Detect which cell encompasses the target text, then output its (x, y) center coordinate. 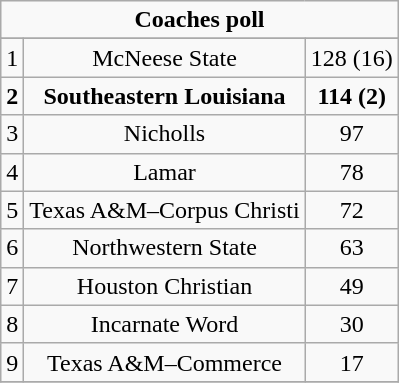
78 (352, 172)
Northwestern State (164, 248)
Incarnate Word (164, 324)
6 (12, 248)
4 (12, 172)
72 (352, 210)
30 (352, 324)
49 (352, 286)
17 (352, 362)
Texas A&M–Corpus Christi (164, 210)
97 (352, 134)
Nicholls (164, 134)
63 (352, 248)
7 (12, 286)
114 (2) (352, 96)
3 (12, 134)
5 (12, 210)
McNeese State (164, 58)
8 (12, 324)
2 (12, 96)
9 (12, 362)
Lamar (164, 172)
128 (16) (352, 58)
Coaches poll (200, 20)
Texas A&M–Commerce (164, 362)
Southeastern Louisiana (164, 96)
Houston Christian (164, 286)
1 (12, 58)
